Determine the (x, y) coordinate at the center of the cell enclosing the given text.  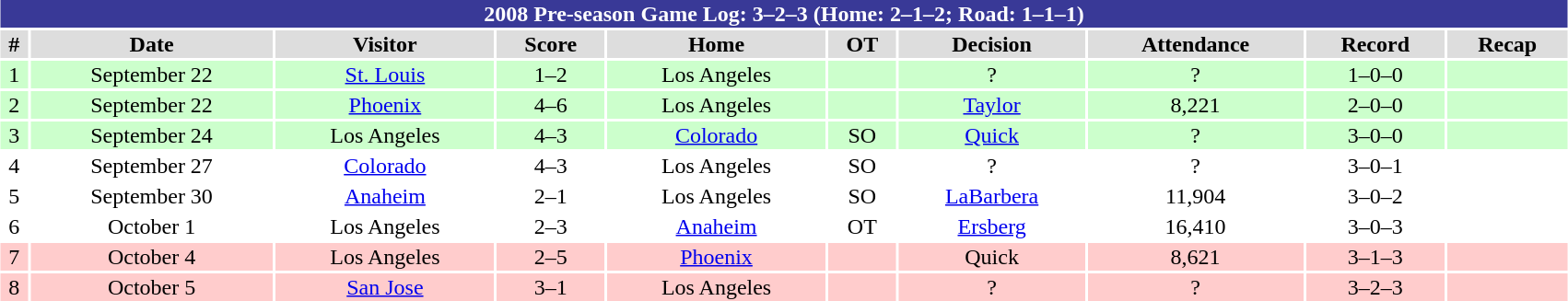
Home (717, 44)
# (15, 44)
8 (15, 287)
1–2 (551, 75)
3–0–2 (1375, 196)
September 24 (151, 135)
Date (151, 44)
2008 Pre-season Game Log: 3–2–3 (Home: 2–1–2; Road: 1–1–1) (784, 14)
3–2–3 (1375, 287)
Taylor (991, 105)
2–1 (551, 196)
1–0–0 (1375, 75)
8,621 (1196, 257)
Score (551, 44)
Ersberg (991, 226)
September 27 (151, 166)
3–0–3 (1375, 226)
5 (15, 196)
October 4 (151, 257)
3 (15, 135)
Recap (1507, 44)
Visitor (385, 44)
September 30 (151, 196)
3–0–1 (1375, 166)
2–3 (551, 226)
8,221 (1196, 105)
4–6 (551, 105)
7 (15, 257)
3–1–3 (1375, 257)
1 (15, 75)
4 (15, 166)
3–0–0 (1375, 135)
11,904 (1196, 196)
October 1 (151, 226)
6 (15, 226)
16,410 (1196, 226)
October 5 (151, 287)
Record (1375, 44)
2–0–0 (1375, 105)
3–1 (551, 287)
2 (15, 105)
St. Louis (385, 75)
2–5 (551, 257)
LaBarbera (991, 196)
Attendance (1196, 44)
Decision (991, 44)
San Jose (385, 287)
